Search for the cell housing the specified text and yield its (x, y) center coordinate. 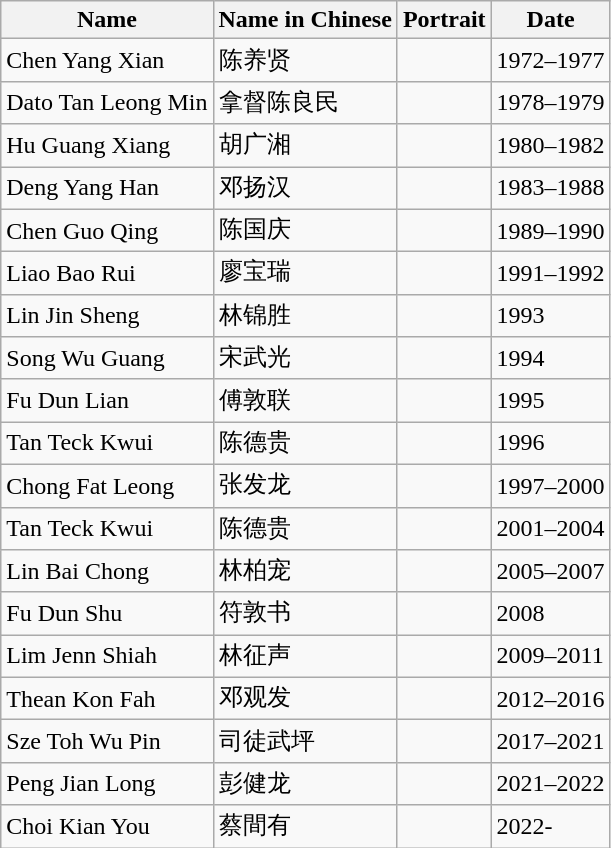
林征声 (305, 656)
彭健龙 (305, 784)
1972–1977 (550, 60)
Name (107, 20)
傅敦联 (305, 400)
1997–2000 (550, 486)
Name in Chinese (305, 20)
Lin Jin Sheng (107, 316)
蔡間有 (305, 826)
拿督陈良民 (305, 102)
胡广湘 (305, 146)
廖宝瑞 (305, 274)
陈养贤 (305, 60)
1991–1992 (550, 274)
1994 (550, 358)
Fu Dun Shu (107, 614)
Lin Bai Chong (107, 572)
2008 (550, 614)
Liao Bao Rui (107, 274)
1989–1990 (550, 230)
Peng Jian Long (107, 784)
1983–1988 (550, 188)
邓扬汉 (305, 188)
2021–2022 (550, 784)
2012–2016 (550, 698)
符敦书 (305, 614)
林锦胜 (305, 316)
2009–2011 (550, 656)
1993 (550, 316)
1995 (550, 400)
Deng Yang Han (107, 188)
Thean Kon Fah (107, 698)
宋武光 (305, 358)
Date (550, 20)
Chen Guo Qing (107, 230)
Chen Yang Xian (107, 60)
Lim Jenn Shiah (107, 656)
司徒武坪 (305, 742)
2001–2004 (550, 528)
Sze Toh Wu Pin (107, 742)
Song Wu Guang (107, 358)
2022- (550, 826)
林柏宠 (305, 572)
1980–1982 (550, 146)
Dato Tan Leong Min (107, 102)
陈国庆 (305, 230)
Portrait (444, 20)
Fu Dun Lian (107, 400)
1996 (550, 444)
1978–1979 (550, 102)
Chong Fat Leong (107, 486)
2005–2007 (550, 572)
Hu Guang Xiang (107, 146)
邓观发 (305, 698)
Choi Kian You (107, 826)
张发龙 (305, 486)
2017–2021 (550, 742)
